Determine the [X, Y] coordinate at the center of the cell enclosing the given text.  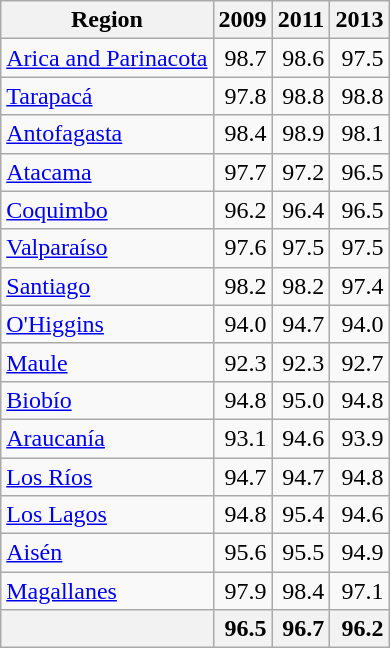
97.6 [242, 248]
95.6 [242, 553]
Valparaíso [107, 248]
97.8 [242, 96]
95.5 [301, 553]
Los Ríos [107, 477]
93.9 [360, 438]
92.7 [360, 362]
97.7 [242, 172]
94.9 [360, 553]
96.4 [301, 210]
2009 [242, 20]
O'Higgins [107, 324]
98.9 [301, 134]
95.0 [301, 400]
Region [107, 20]
Atacama [107, 172]
97.2 [301, 172]
Maule [107, 362]
Biobío [107, 400]
Araucanía [107, 438]
2013 [360, 20]
98.6 [301, 58]
Coquimbo [107, 210]
Arica and Parinacota [107, 58]
93.1 [242, 438]
97.9 [242, 591]
Magallanes [107, 591]
2011 [301, 20]
Antofagasta [107, 134]
97.4 [360, 286]
Aisén [107, 553]
95.4 [301, 515]
98.7 [242, 58]
Santiago [107, 286]
98.1 [360, 134]
96.7 [301, 629]
Los Lagos [107, 515]
97.1 [360, 591]
Tarapacá [107, 96]
